Return (X, Y) of the center of cell containing provided text 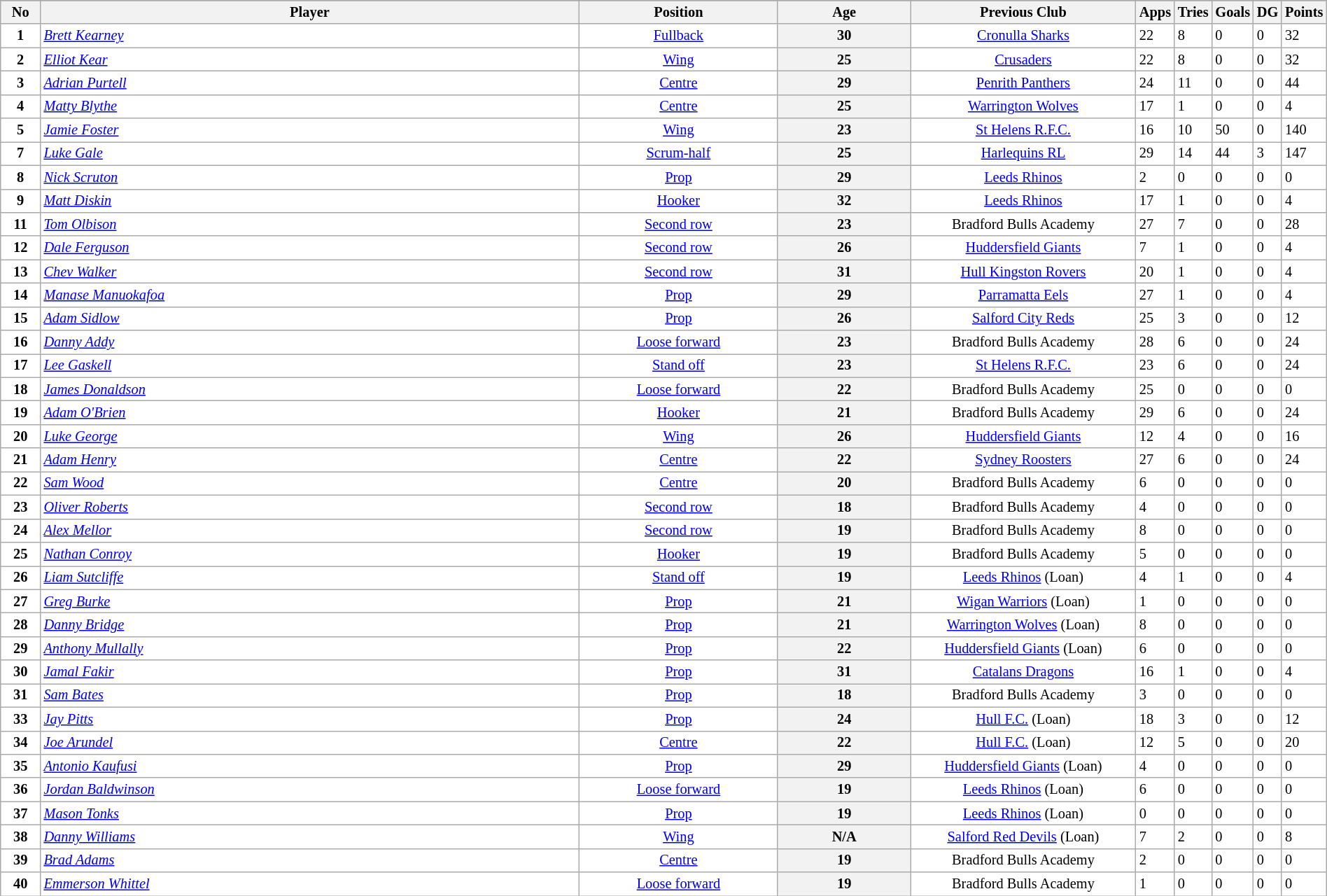
Brad Adams (310, 860)
39 (21, 860)
9 (21, 201)
34 (21, 743)
Warrington Wolves (1023, 106)
Age (844, 12)
Danny Addy (310, 342)
140 (1304, 130)
Antonio Kaufusi (310, 766)
James Donaldson (310, 389)
Adam Henry (310, 460)
Cronulla Sharks (1023, 36)
Tom Olbison (310, 224)
50 (1233, 130)
Fullback (678, 36)
No (21, 12)
Tries (1193, 12)
Crusaders (1023, 59)
Joe Arundel (310, 743)
Wigan Warriors (Loan) (1023, 601)
Danny Williams (310, 836)
Salford City Reds (1023, 318)
Salford Red Devils (Loan) (1023, 836)
Sam Wood (310, 483)
Hull Kingston Rovers (1023, 272)
Brett Kearney (310, 36)
Scrum-half (678, 153)
Nick Scruton (310, 177)
37 (21, 813)
Alex Mellor (310, 531)
Points (1304, 12)
Anthony Mullally (310, 648)
40 (21, 884)
Luke George (310, 436)
Danny Bridge (310, 624)
Emmerson Whittel (310, 884)
Luke Gale (310, 153)
Adrian Purtell (310, 83)
Chev Walker (310, 272)
10 (1193, 130)
Adam O'Brien (310, 412)
Adam Sidlow (310, 318)
15 (21, 318)
Dale Ferguson (310, 248)
Nathan Conroy (310, 554)
Greg Burke (310, 601)
36 (21, 790)
Elliot Kear (310, 59)
DG (1268, 12)
Sydney Roosters (1023, 460)
Sam Bates (310, 695)
Matt Diskin (310, 201)
Mason Tonks (310, 813)
Harlequins RL (1023, 153)
Jay Pitts (310, 719)
33 (21, 719)
Warrington Wolves (Loan) (1023, 624)
Position (678, 12)
Oliver Roberts (310, 507)
13 (21, 272)
Goals (1233, 12)
Apps (1155, 12)
N/A (844, 836)
Jordan Baldwinson (310, 790)
Catalans Dragons (1023, 672)
Jamal Fakir (310, 672)
Parramatta Eels (1023, 295)
147 (1304, 153)
Player (310, 12)
Liam Sutcliffe (310, 577)
Previous Club (1023, 12)
Jamie Foster (310, 130)
38 (21, 836)
Penrith Panthers (1023, 83)
Manase Manuokafoa (310, 295)
35 (21, 766)
Matty Blythe (310, 106)
Lee Gaskell (310, 365)
